Provide the [X, Y] coordinate of the cell's center where the given text is located.  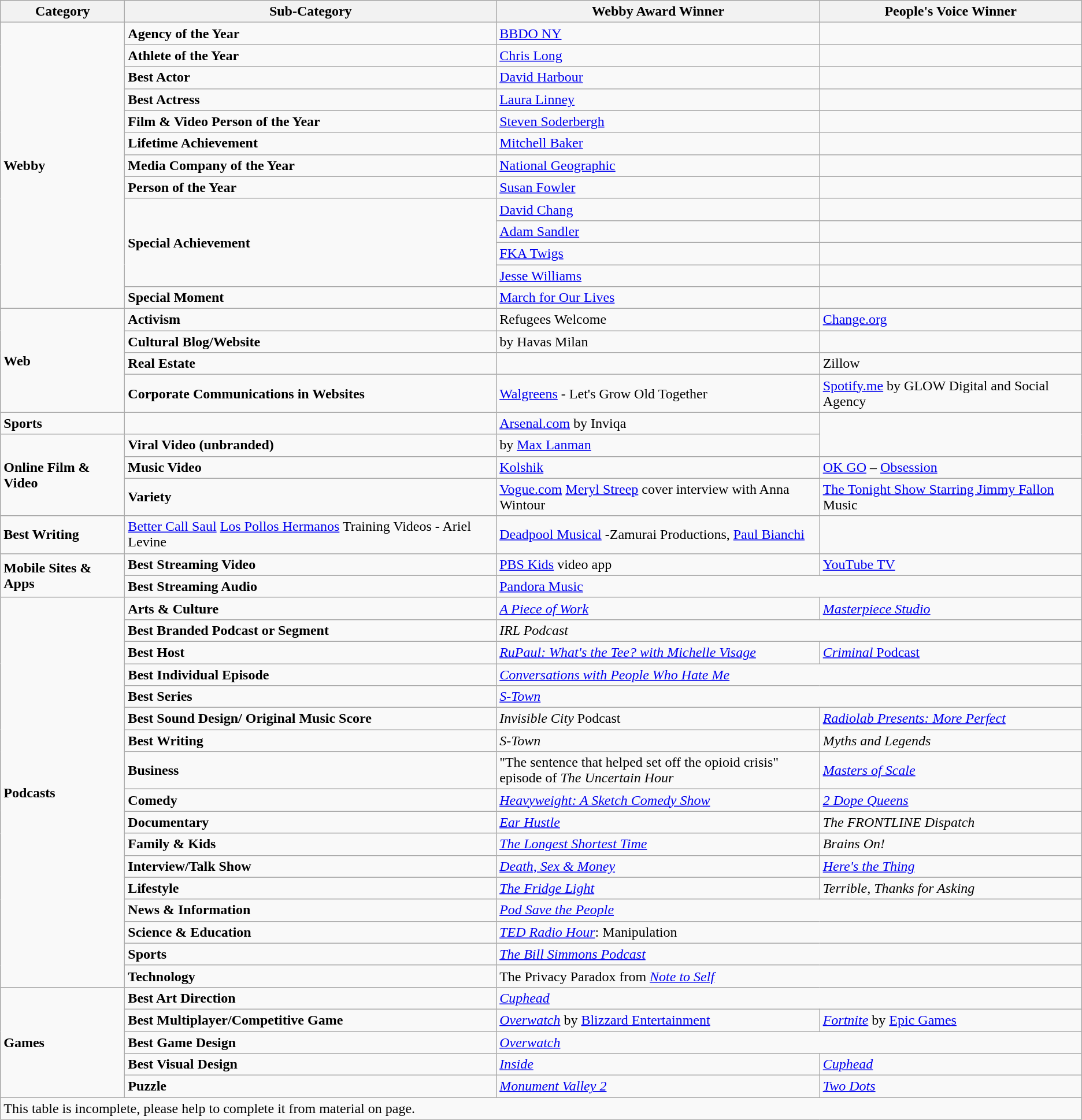
Pandora Music [790, 586]
Best Host [311, 652]
March for Our Lives [658, 298]
Laura Linney [658, 99]
Family & Kids [311, 844]
Webby [62, 165]
Media Company of the Year [311, 165]
Criminal Podcast [950, 652]
Category [62, 12]
Spotify.me by GLOW Digital and Social Agency [950, 393]
Online Film & Video [62, 475]
News & Information [311, 910]
Monument Valley 2 [658, 1086]
Business [311, 770]
Best Game Design [311, 1043]
Interview/Talk Show [311, 866]
Corporate Communications in Websites [311, 393]
Real Estate [311, 364]
Webby Award Winner [658, 12]
Comedy [311, 800]
Viral Video (unbranded) [311, 445]
Best Streaming Video [311, 564]
Susan Fowler [658, 187]
Technology [311, 976]
Cultural Blog/Website [311, 342]
Best Art Direction [311, 998]
The Fridge Light [658, 888]
Best Series [311, 697]
Invisible City Podcast [658, 719]
A Piece of Work [658, 608]
Web [62, 361]
Inside [658, 1064]
Athlete of the Year [311, 56]
The Bill Simmons Podcast [790, 954]
Steven Soderbergh [658, 121]
Best Branded Podcast or Segment [311, 630]
The Longest Shortest Time [658, 844]
Walgreens - Let's Grow Old Together [658, 393]
by Havas Milan [658, 342]
Masters of Scale [950, 770]
Kolshik [658, 467]
Science & Education [311, 932]
Puzzle [311, 1086]
Podcasts [62, 792]
Arts & Culture [311, 608]
Better Call Saul Los Pollos Hermanos Training Videos - Ariel Levine [311, 534]
Heavyweight: A Sketch Comedy Show [658, 800]
Brains On! [950, 844]
PBS Kids video app [658, 564]
Pod Save the People [790, 910]
This table is incomplete, please help to complete it from material on page. [541, 1108]
Ear Hustle [658, 822]
Best Actor [311, 77]
Zillow [950, 364]
Best Streaming Audio [311, 586]
Music Video [311, 467]
Mobile Sites & Apps [62, 575]
The FRONTLINE Dispatch [950, 822]
Death, Sex & Money [658, 866]
Best Sound Design/ Original Music Score [311, 719]
Deadpool Musical -Zamurai Productions, Paul Bianchi [658, 534]
Jesse Williams [658, 276]
Special Moment [311, 298]
OK GO – Obsession [950, 467]
TED Radio Hour: Manipulation [790, 932]
Variety [311, 497]
Best Individual Episode [311, 675]
People's Voice Winner [950, 12]
Special Achievement [311, 242]
Radiolab Presents: More Perfect [950, 719]
Two Dots [950, 1086]
Activism [311, 320]
National Geographic [658, 165]
Masterpiece Studio [950, 608]
2 Dope Queens [950, 800]
David Harbour [658, 77]
RuPaul: What's the Tee? with Michelle Visage [658, 652]
Refugees Welcome [658, 320]
Mitchell Baker [658, 143]
BBDO NY [658, 34]
Overwatch [790, 1043]
Best Actress [311, 99]
YouTube TV [950, 564]
Lifetime Achievement [311, 143]
IRL Podcast [790, 630]
Chris Long [658, 56]
Lifestyle [311, 888]
David Chang [658, 209]
Arsenal.com by Inviqa [658, 423]
"The sentence that helped set off the opioid crisis" episode of The Uncertain Hour [658, 770]
Agency of the Year [311, 34]
Vogue.com Meryl Streep cover interview with Anna Wintour [658, 497]
Sub-Category [311, 12]
The Tonight Show Starring Jimmy Fallon Music [950, 497]
Here's the Thing [950, 866]
Games [62, 1042]
Adam Sandler [658, 231]
Fortnite by Epic Games [950, 1020]
by Max Lanman [658, 445]
Conversations with People Who Hate Me [790, 675]
Best Multiplayer/Competitive Game [311, 1020]
Overwatch by Blizzard Entertainment [658, 1020]
FKA Twigs [658, 253]
Person of the Year [311, 187]
Best Visual Design [311, 1064]
Change.org [950, 320]
Myths and Legends [950, 741]
Terrible, Thanks for Asking [950, 888]
Documentary [311, 822]
The Privacy Paradox from Note to Self [790, 976]
Film & Video Person of the Year [311, 121]
